Output the [X, Y] coordinate of the center of the cell containing the given text.  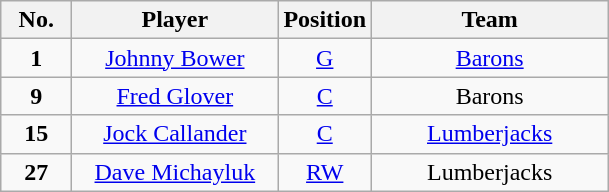
Dave Michayluk [175, 172]
Jock Callander [175, 134]
No. [36, 20]
Fred Glover [175, 96]
27 [36, 172]
15 [36, 134]
Player [175, 20]
Johnny Bower [175, 58]
Team [490, 20]
1 [36, 58]
G [325, 58]
9 [36, 96]
Position [325, 20]
RW [325, 172]
